Pinpoint the cell where the given text exists, returning its (x, y) midpoint coordinate. 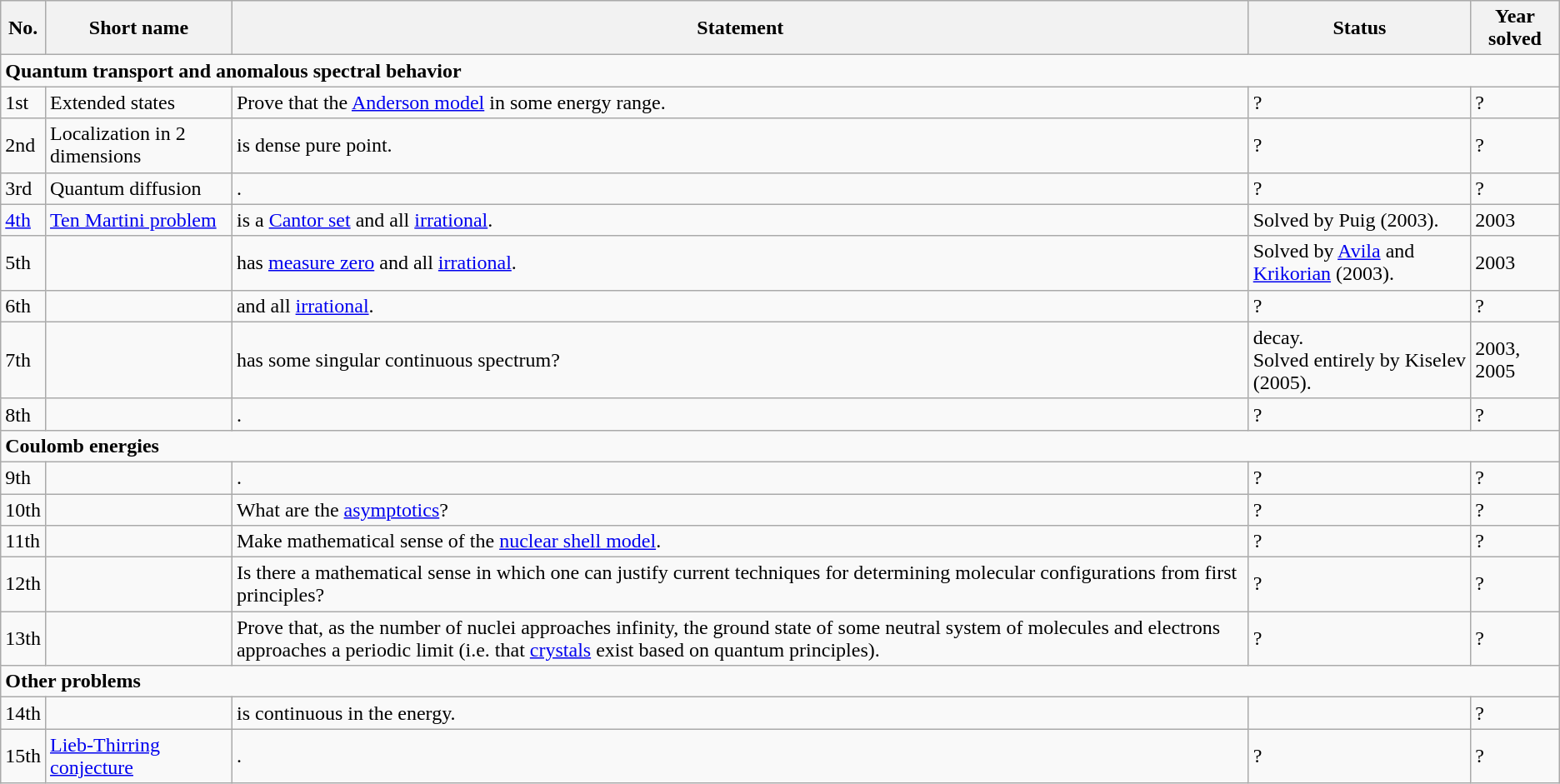
Make mathematical sense of the nuclear shell model. (740, 542)
10th (23, 509)
6th (23, 306)
is continuous in the energy. (740, 713)
2003, 2005 (1515, 360)
13th (23, 638)
11th (23, 542)
1st (23, 102)
decay.Solved entirely by Kiselev (2005). (1359, 360)
Prove that the Anderson model in some energy range. (740, 102)
4th (23, 220)
and all irrational. (740, 306)
5th (23, 263)
Quantum transport and anomalous spectral behavior (780, 71)
Extended states (138, 102)
8th (23, 414)
2nd (23, 145)
Coulomb energies (780, 446)
15th (23, 757)
Solved by Avila and Krikorian (2003). (1359, 263)
12th (23, 585)
Ten Martini problem (138, 220)
Short name (138, 28)
No. (23, 28)
is a Cantor set and all irrational. (740, 220)
3rd (23, 188)
Is there a mathematical sense in which one can justify current techniques for determining molecular configurations from first principles? (740, 585)
Status (1359, 28)
What are the asymptotics? (740, 509)
Other problems (780, 682)
7th (23, 360)
Lieb-Thirring conjecture (138, 757)
9th (23, 477)
Localization in 2 dimensions (138, 145)
has measure zero and all irrational. (740, 263)
Year solved (1515, 28)
Quantum diffusion (138, 188)
has some singular continuous spectrum? (740, 360)
Statement (740, 28)
is dense pure point. (740, 145)
Solved by Puig (2003). (1359, 220)
14th (23, 713)
